Extract the [x, y] coordinate from the center of the cell holding the provided text.  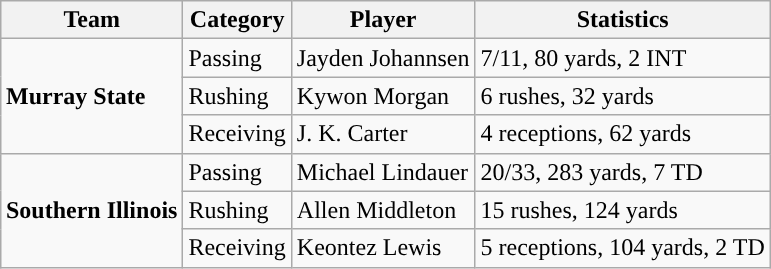
6 rushes, 32 yards [622, 96]
Jayden Johannsen [383, 58]
Michael Lindauer [383, 172]
Statistics [622, 20]
7/11, 80 yards, 2 INT [622, 58]
J. K. Carter [383, 134]
Keontez Lewis [383, 248]
Category [237, 20]
Kywon Morgan [383, 96]
Murray State [91, 96]
Southern Illinois [91, 210]
4 receptions, 62 yards [622, 134]
Player [383, 20]
Team [91, 20]
15 rushes, 124 yards [622, 210]
5 receptions, 104 yards, 2 TD [622, 248]
20/33, 283 yards, 7 TD [622, 172]
Allen Middleton [383, 210]
